Extract the [x, y] coordinate from the center of the cell holding the provided text.  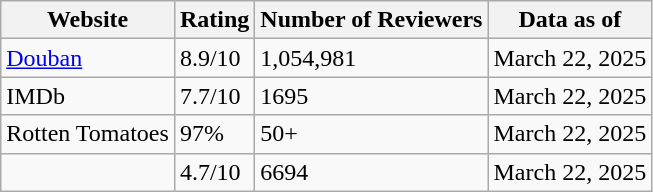
1,054,981 [372, 58]
Data as of [570, 20]
4.7/10 [214, 172]
Website [88, 20]
7.7/10 [214, 96]
6694 [372, 172]
Rating [214, 20]
Number of Reviewers [372, 20]
97% [214, 134]
Douban [88, 58]
8.9/10 [214, 58]
IMDb [88, 96]
50+ [372, 134]
Rotten Tomatoes [88, 134]
1695 [372, 96]
